Output the (x, y) coordinate of the center of the cell containing the given text.  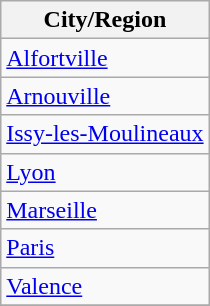
Arnouville (105, 96)
Marseille (105, 210)
City/Region (105, 20)
Valence (105, 286)
Issy-les-Moulineaux (105, 134)
Lyon (105, 172)
Paris (105, 248)
Alfortville (105, 58)
